From the cell containing the given text, extract its center point as (X, Y) coordinate. 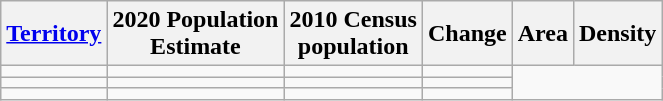
Density (617, 34)
2010 Census population (353, 34)
2020 PopulationEstimate (196, 34)
Area (542, 34)
Territory (54, 34)
Change (467, 34)
